Find where the given text appears and provide that cell's center as (X, Y) coordinate. 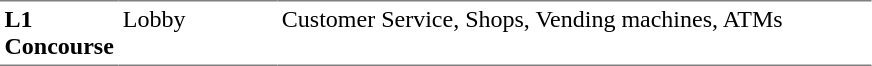
L1Concourse (59, 33)
Lobby (198, 33)
Customer Service, Shops, Vending machines, ATMs (574, 33)
